Search for the cell housing the specified text and yield its [X, Y] center coordinate. 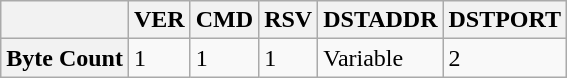
VER [159, 20]
DSTADDR [380, 20]
Byte Count [65, 58]
CMD [224, 20]
DSTPORT [505, 20]
Variable [380, 58]
RSV [288, 20]
2 [505, 58]
